Locate the cell with the specified text and output its [x, y] center coordinate. 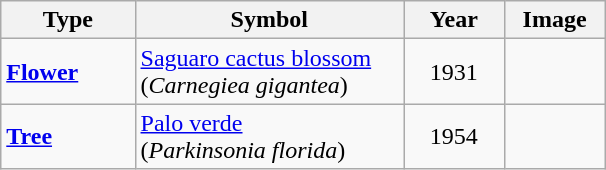
Image [554, 20]
Symbol [270, 20]
Type [68, 20]
Tree [68, 136]
Saguaro cactus blossom (Carnegiea gigantea) [270, 72]
Palo verde(Parkinsonia florida) [270, 136]
Flower [68, 72]
1931 [454, 72]
Year [454, 20]
1954 [454, 136]
